Find where the given text appears and provide that cell's center as [X, Y] coordinate. 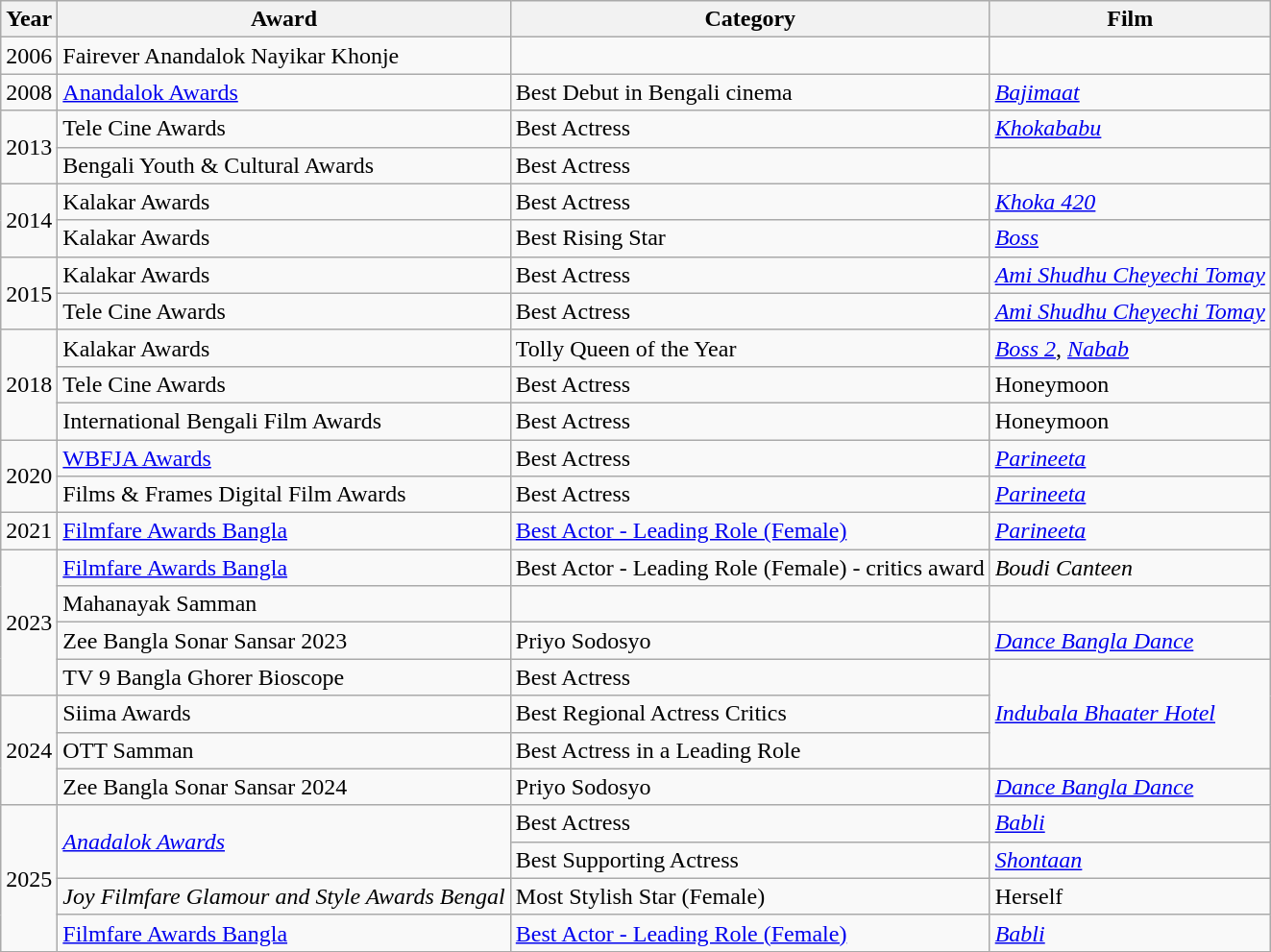
Year [29, 19]
Fairever Anandalok Nayikar Khonje [284, 56]
Anandalok Awards [284, 92]
2021 [29, 531]
Zee Bangla Sonar Sansar 2023 [284, 641]
2020 [29, 476]
Bengali Youth & Cultural Awards [284, 165]
Best Regional Actress Critics [749, 714]
2014 [29, 220]
Films & Frames Digital Film Awards [284, 495]
Category [749, 19]
Anadalok Awards [284, 842]
Siima Awards [284, 714]
2023 [29, 622]
International Bengali Film Awards [284, 421]
2006 [29, 56]
Best Actress in a Leading Role [749, 750]
Shontaan [1130, 860]
2018 [29, 384]
Khoka 420 [1130, 202]
Boudi Canteen [1130, 568]
Indubala Bhaater Hotel [1130, 714]
OTT Samman [284, 750]
Mahanayak Samman [284, 604]
2013 [29, 147]
2008 [29, 92]
Zee Bangla Sonar Sansar 2024 [284, 787]
Tolly Queen of the Year [749, 348]
Film [1130, 19]
Herself [1130, 896]
Bajimaat [1130, 92]
Joy Filmfare Glamour and Style Awards Bengal [284, 896]
Best Actor - Leading Role (Female) - critics award [749, 568]
WBFJA Awards [284, 458]
Boss 2, Nabab [1130, 348]
2024 [29, 750]
Best Rising Star [749, 238]
TV 9 Bangla Ghorer Bioscope [284, 677]
2015 [29, 293]
Best Supporting Actress [749, 860]
Khokababu [1130, 129]
Most Stylish Star (Female) [749, 896]
Best Debut in Bengali cinema [749, 92]
Boss [1130, 238]
2025 [29, 878]
Award [284, 19]
